Find where the given text appears and provide that cell's center as (x, y) coordinate. 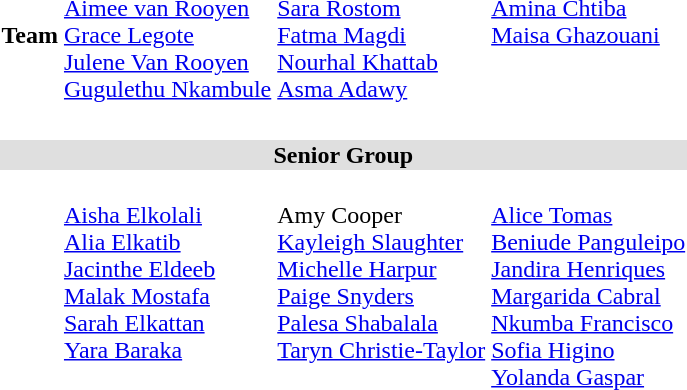
Senior Group (344, 155)
